Scan for the cell matching the given text and deliver its [x, y] coordinate at center. 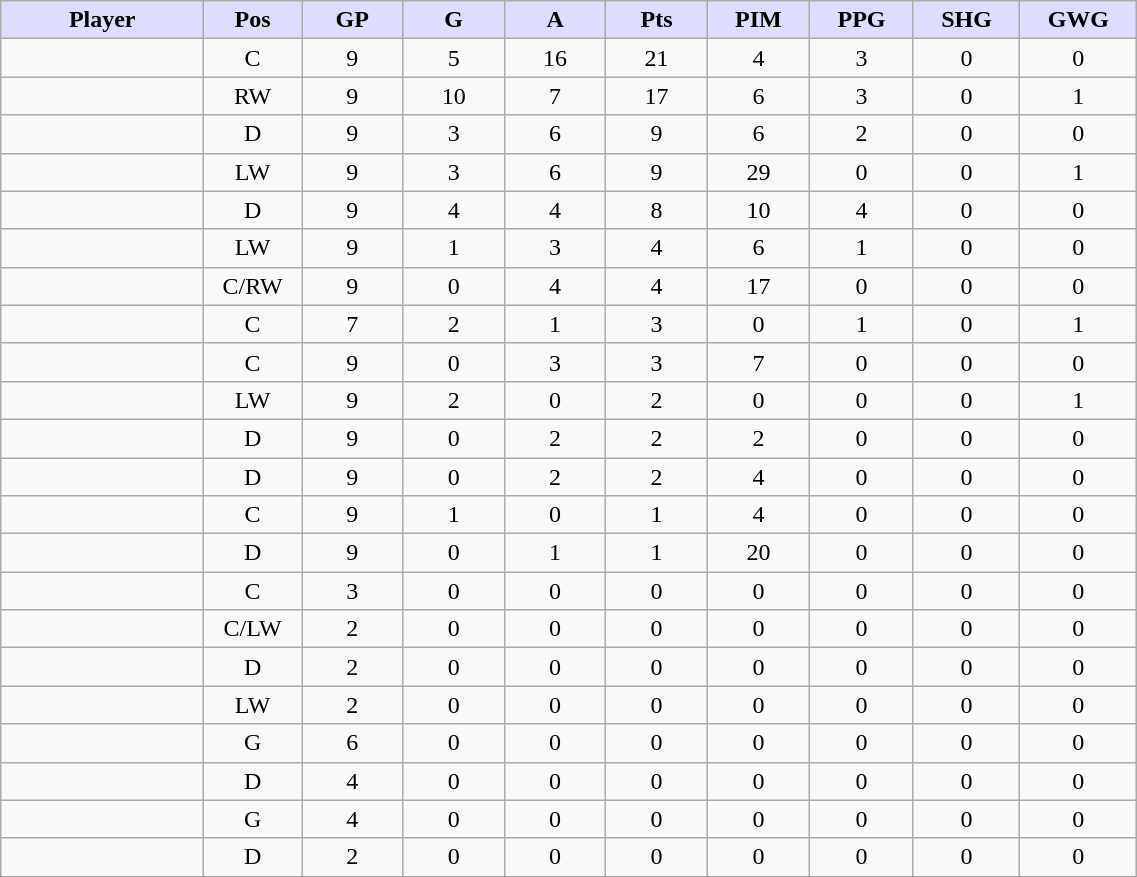
8 [656, 210]
SHG [966, 20]
Pos [253, 20]
PIM [758, 20]
20 [758, 553]
C/RW [253, 286]
GP [352, 20]
16 [554, 58]
A [554, 20]
5 [454, 58]
RW [253, 96]
PPG [862, 20]
21 [656, 58]
29 [758, 172]
GWG [1078, 20]
C/LW [253, 629]
Player [102, 20]
Pts [656, 20]
